Search for the cell housing the specified text and yield its [x, y] center coordinate. 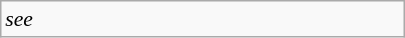
see [202, 19]
